Detect which cell encompasses the target text, then output its [X, Y] center coordinate. 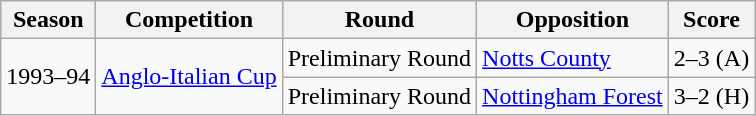
Anglo-Italian Cup [189, 77]
Season [48, 20]
Round [379, 20]
Score [711, 20]
Notts County [573, 58]
3–2 (H) [711, 96]
Opposition [573, 20]
2–3 (A) [711, 58]
Competition [189, 20]
Nottingham Forest [573, 96]
1993–94 [48, 77]
